Detect which cell encompasses the target text, then output its (X, Y) center coordinate. 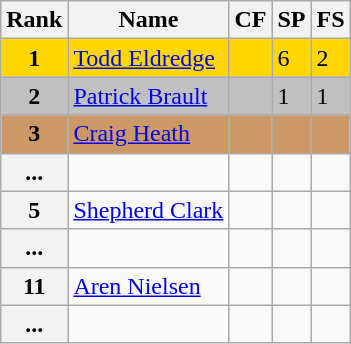
SP (292, 20)
6 (292, 58)
Aren Nielsen (148, 286)
Todd Eldredge (148, 58)
3 (34, 134)
CF (250, 20)
FS (330, 20)
Rank (34, 20)
11 (34, 286)
Patrick Brault (148, 96)
Craig Heath (148, 134)
5 (34, 210)
Shepherd Clark (148, 210)
Name (148, 20)
